Search for the cell housing the specified text and yield its [x, y] center coordinate. 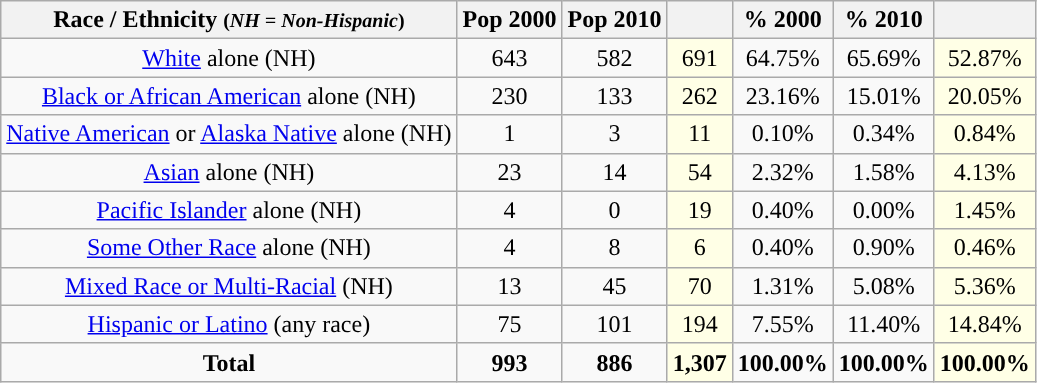
14.84% [984, 324]
15.01% [884, 96]
2.32% [782, 172]
582 [614, 58]
3 [614, 134]
20.05% [984, 96]
14 [614, 172]
993 [510, 362]
52.87% [984, 58]
23 [510, 172]
54 [700, 172]
0.84% [984, 134]
8 [614, 248]
Pop 2010 [614, 20]
6 [700, 248]
19 [700, 210]
691 [700, 58]
133 [614, 96]
0 [614, 210]
Hispanic or Latino (any race) [229, 324]
Some Other Race alone (NH) [229, 248]
Race / Ethnicity (NH = Non-Hispanic) [229, 20]
Native American or Alaska Native alone (NH) [229, 134]
Black or African American alone (NH) [229, 96]
Total [229, 362]
0.46% [984, 248]
1,307 [700, 362]
23.16% [782, 96]
0.90% [884, 248]
65.69% [884, 58]
1.45% [984, 210]
11.40% [884, 324]
% 2010 [884, 20]
Pacific Islander alone (NH) [229, 210]
11 [700, 134]
7.55% [782, 324]
70 [700, 286]
0.10% [782, 134]
194 [700, 324]
5.36% [984, 286]
1.31% [782, 286]
Pop 2000 [510, 20]
101 [614, 324]
230 [510, 96]
643 [510, 58]
0.34% [884, 134]
0.00% [884, 210]
1.58% [884, 172]
% 2000 [782, 20]
Mixed Race or Multi-Racial (NH) [229, 286]
White alone (NH) [229, 58]
75 [510, 324]
1 [510, 134]
13 [510, 286]
5.08% [884, 286]
64.75% [782, 58]
886 [614, 362]
45 [614, 286]
262 [700, 96]
Asian alone (NH) [229, 172]
4.13% [984, 172]
